Identify which cell holds the provided text, then report its [X, Y] central coordinate. 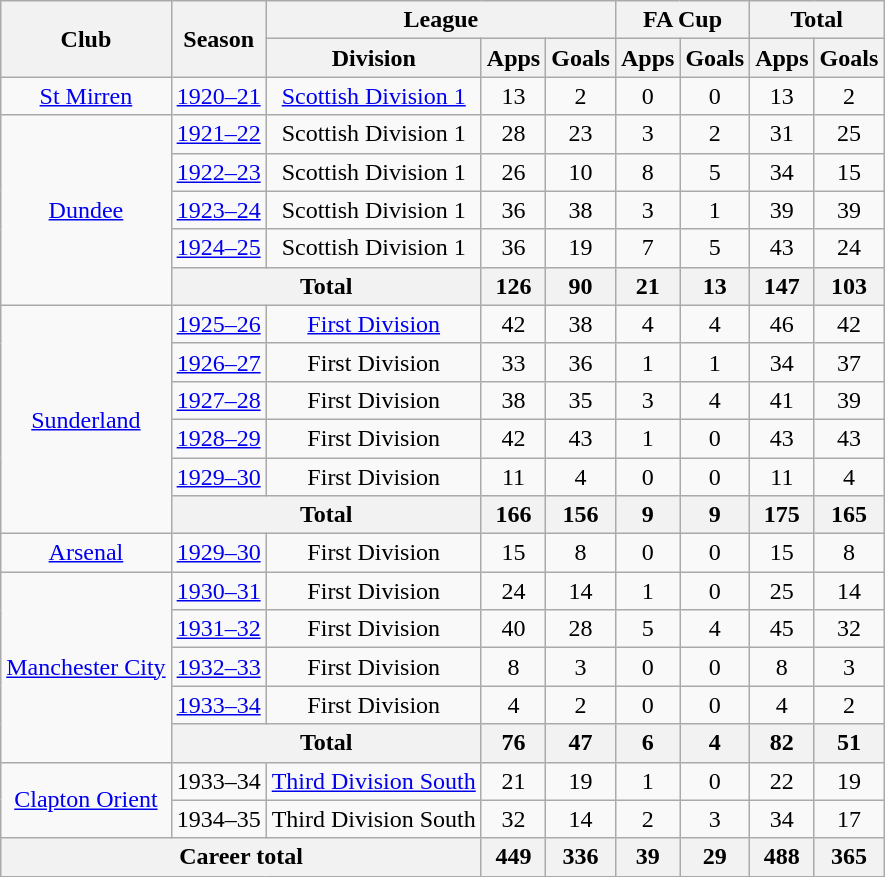
103 [849, 286]
488 [782, 857]
1923–24 [218, 210]
156 [581, 515]
336 [581, 857]
1921–22 [218, 134]
365 [849, 857]
17 [849, 819]
7 [647, 248]
Division [374, 58]
22 [782, 781]
126 [513, 286]
Dundee [86, 210]
1930–31 [218, 591]
165 [849, 515]
1934–35 [218, 819]
147 [782, 286]
Arsenal [86, 553]
1926–27 [218, 362]
10 [581, 172]
Sunderland [86, 419]
40 [513, 629]
82 [782, 743]
41 [782, 400]
35 [581, 400]
1922–23 [218, 172]
90 [581, 286]
1924–25 [218, 248]
6 [647, 743]
St Mirren [86, 96]
37 [849, 362]
League [440, 20]
47 [581, 743]
175 [782, 515]
45 [782, 629]
Club [86, 39]
1932–33 [218, 667]
1927–28 [218, 400]
33 [513, 362]
46 [782, 324]
51 [849, 743]
Season [218, 39]
166 [513, 515]
Clapton Orient [86, 800]
FA Cup [682, 20]
1928–29 [218, 438]
Career total [242, 857]
29 [715, 857]
1925–26 [218, 324]
1920–21 [218, 96]
76 [513, 743]
Manchester City [86, 667]
449 [513, 857]
23 [581, 134]
26 [513, 172]
1931–32 [218, 629]
31 [782, 134]
